Return the (X, Y) coordinate for the center point of the cell that contains the specified text.  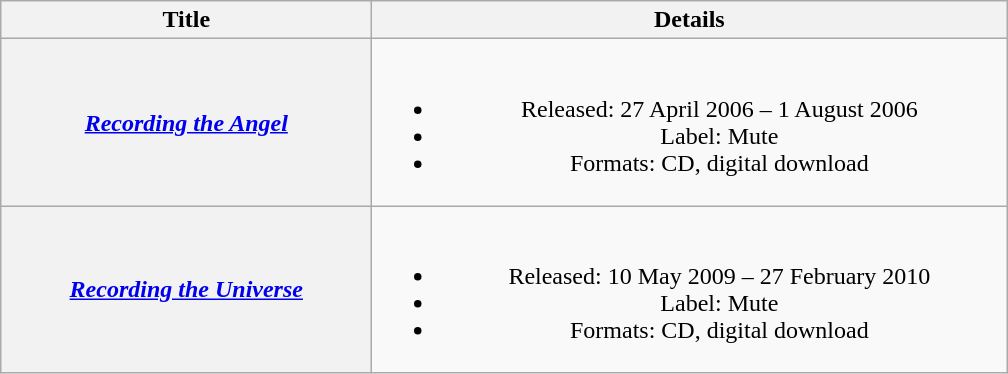
Details (690, 20)
Recording the Angel (186, 122)
Title (186, 20)
Released: 27 April 2006 – 1 August 2006 Label: MuteFormats: CD, digital download (690, 122)
Recording the Universe (186, 290)
Released: 10 May 2009 – 27 February 2010 Label: MuteFormats: CD, digital download (690, 290)
